Pinpoint the cell where the given text exists, returning its (X, Y) midpoint coordinate. 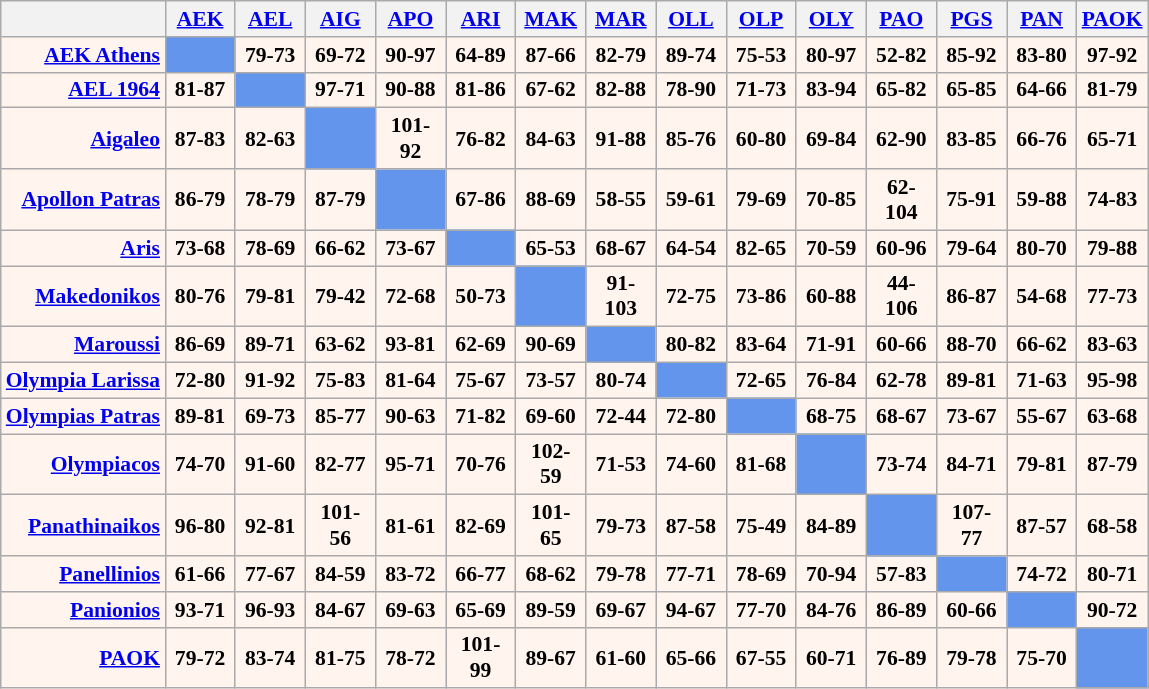
69-63 (410, 610)
75-53 (761, 55)
84-63 (551, 138)
AEL (270, 19)
83-80 (1041, 55)
89-71 (270, 345)
62-104 (901, 200)
MAK (551, 19)
81-68 (761, 464)
75-67 (481, 381)
Panellinios (83, 574)
83-63 (1112, 345)
65-71 (1112, 138)
Olympias Patras (83, 416)
90-63 (410, 416)
90-88 (410, 90)
Olympiacos (83, 464)
65-69 (481, 610)
62-78 (901, 381)
67-55 (761, 658)
90-97 (410, 55)
76-82 (481, 138)
73-68 (200, 248)
89-74 (691, 55)
65-53 (551, 248)
Aigaleo (83, 138)
61-60 (621, 658)
55-67 (1041, 416)
84-76 (831, 610)
74-72 (1041, 574)
68-58 (1112, 526)
87-83 (200, 138)
90-69 (551, 345)
58-55 (621, 200)
71-73 (761, 90)
79-88 (1112, 248)
97-92 (1112, 55)
60-88 (831, 296)
84-71 (971, 464)
ARI (481, 19)
63-68 (1112, 416)
71-91 (831, 345)
64-66 (1041, 90)
83-72 (410, 574)
77-73 (1112, 296)
79-42 (340, 296)
AEK (200, 19)
69-73 (270, 416)
62-69 (481, 345)
63-62 (340, 345)
80-70 (1041, 248)
75-70 (1041, 658)
64-54 (691, 248)
70-94 (831, 574)
AIG (340, 19)
85-76 (691, 138)
61-66 (200, 574)
84-59 (340, 574)
83-74 (270, 658)
68-62 (551, 574)
81-75 (340, 658)
87-57 (1041, 526)
69-60 (551, 416)
67-62 (551, 90)
APO (410, 19)
68-75 (831, 416)
101-92 (410, 138)
50-73 (481, 296)
Maroussi (83, 345)
91-88 (621, 138)
73-74 (901, 464)
70-85 (831, 200)
59-88 (1041, 200)
91-92 (270, 381)
70-76 (481, 464)
84-67 (340, 610)
74-83 (1112, 200)
OLL (691, 19)
82-88 (621, 90)
102-59 (551, 464)
81-86 (481, 90)
89-67 (551, 658)
60-80 (761, 138)
82-63 (270, 138)
Panathinaikos (83, 526)
101-65 (551, 526)
54-68 (1041, 296)
64-89 (481, 55)
78-79 (270, 200)
79-69 (761, 200)
PAN (1041, 19)
73-57 (551, 381)
PGS (971, 19)
86-87 (971, 296)
67-86 (481, 200)
65-66 (691, 658)
Aris (83, 248)
80-74 (621, 381)
76-84 (831, 381)
85-77 (340, 416)
86-79 (200, 200)
82-65 (761, 248)
60-96 (901, 248)
87-66 (551, 55)
87-58 (691, 526)
72-68 (410, 296)
78-90 (691, 90)
73-86 (761, 296)
75-91 (971, 200)
80-76 (200, 296)
74-70 (200, 464)
72-44 (621, 416)
65-85 (971, 90)
75-83 (340, 381)
83-94 (831, 90)
96-93 (270, 610)
69-67 (621, 610)
80-71 (1112, 574)
77-70 (761, 610)
96-80 (200, 526)
Panionios (83, 610)
80-97 (831, 55)
78-72 (410, 658)
82-79 (621, 55)
77-67 (270, 574)
76-89 (901, 658)
107-77 (971, 526)
101-99 (481, 658)
85-92 (971, 55)
MAR (621, 19)
44-106 (901, 296)
83-64 (761, 345)
91-103 (621, 296)
86-69 (200, 345)
95-98 (1112, 381)
97-71 (340, 90)
70-59 (831, 248)
72-75 (691, 296)
71-63 (1041, 381)
66-76 (1041, 138)
82-77 (340, 464)
93-71 (200, 610)
95-71 (410, 464)
AEK Athens (83, 55)
89-59 (551, 610)
81-79 (1112, 90)
82-69 (481, 526)
71-53 (621, 464)
AEL 1964 (83, 90)
74-60 (691, 464)
101-56 (340, 526)
69-72 (340, 55)
80-82 (691, 345)
65-82 (901, 90)
81-64 (410, 381)
Makedonikos (83, 296)
75-49 (761, 526)
90-72 (1112, 610)
92-81 (270, 526)
62-90 (901, 138)
81-87 (200, 90)
59-61 (691, 200)
OLP (761, 19)
69-84 (831, 138)
66-77 (481, 574)
Olympia Larissa (83, 381)
93-81 (410, 345)
88-70 (971, 345)
57-83 (901, 574)
72-65 (761, 381)
79-72 (200, 658)
79-64 (971, 248)
83-85 (971, 138)
81-61 (410, 526)
OLY (831, 19)
60-71 (831, 658)
52-82 (901, 55)
84-89 (831, 526)
77-71 (691, 574)
94-67 (691, 610)
PAO (901, 19)
88-69 (551, 200)
Apollon Patras (83, 200)
71-82 (481, 416)
86-89 (901, 610)
91-60 (270, 464)
